Search for the cell housing the specified text and yield its (X, Y) center coordinate. 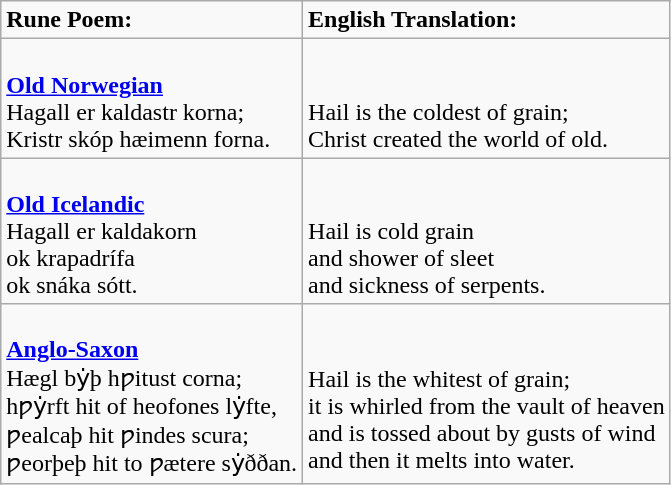
Hail is the coldest of grain; Christ created the world of old. (487, 98)
Rune Poem: (152, 20)
Hail is the whitest of grain; it is whirled from the vault of heaven and is tossed about by gusts of wind and then it melts into water. (487, 394)
Old Norwegian Hagall er kaldastr korna; Kristr skóp hæimenn forna. (152, 98)
Old Icelandic Hagall er kaldakorn ok krapadrífa ok snáka sótt. (152, 231)
English Translation: (487, 20)
Hail is cold grain and shower of sleet and sickness of serpents. (487, 231)
Anglo-Saxon Hægl bẏþ hƿitust corna; hƿẏrft hit of heofones lẏfte, ƿealcaþ hit ƿindes scura; ƿeorþeþ hit to ƿætere sẏððan. (152, 394)
